Provide the (x, y) coordinate of the cell's center where the given text is located.  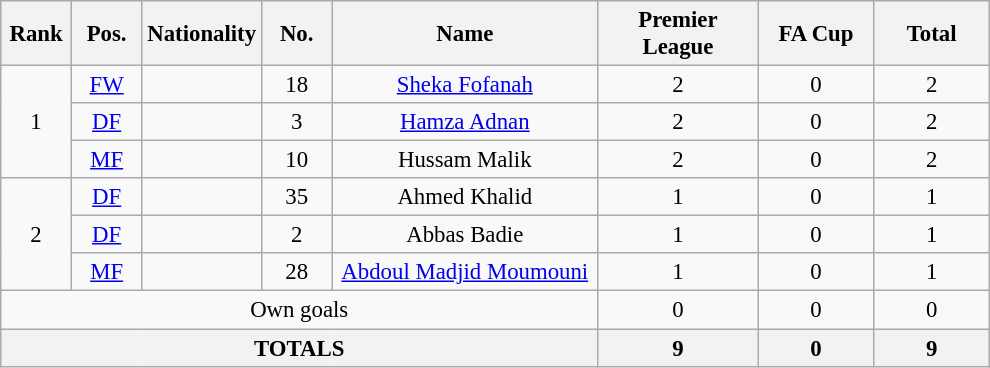
TOTALS (300, 348)
Name (465, 34)
3 (296, 122)
FA Cup (816, 34)
Own goals (300, 310)
10 (296, 160)
35 (296, 197)
Abbas Badie (465, 235)
Premier League (678, 34)
Nationality (202, 34)
18 (296, 85)
Total (932, 34)
Rank (36, 34)
No. (296, 34)
Abdoul Madjid Moumouni (465, 273)
Ahmed Khalid (465, 197)
28 (296, 273)
Hussam Malik (465, 160)
Sheka Fofanah (465, 85)
Pos. (106, 34)
Hamza Adnan (465, 122)
FW (106, 85)
